Output the [X, Y] coordinate of the center of the cell containing the given text.  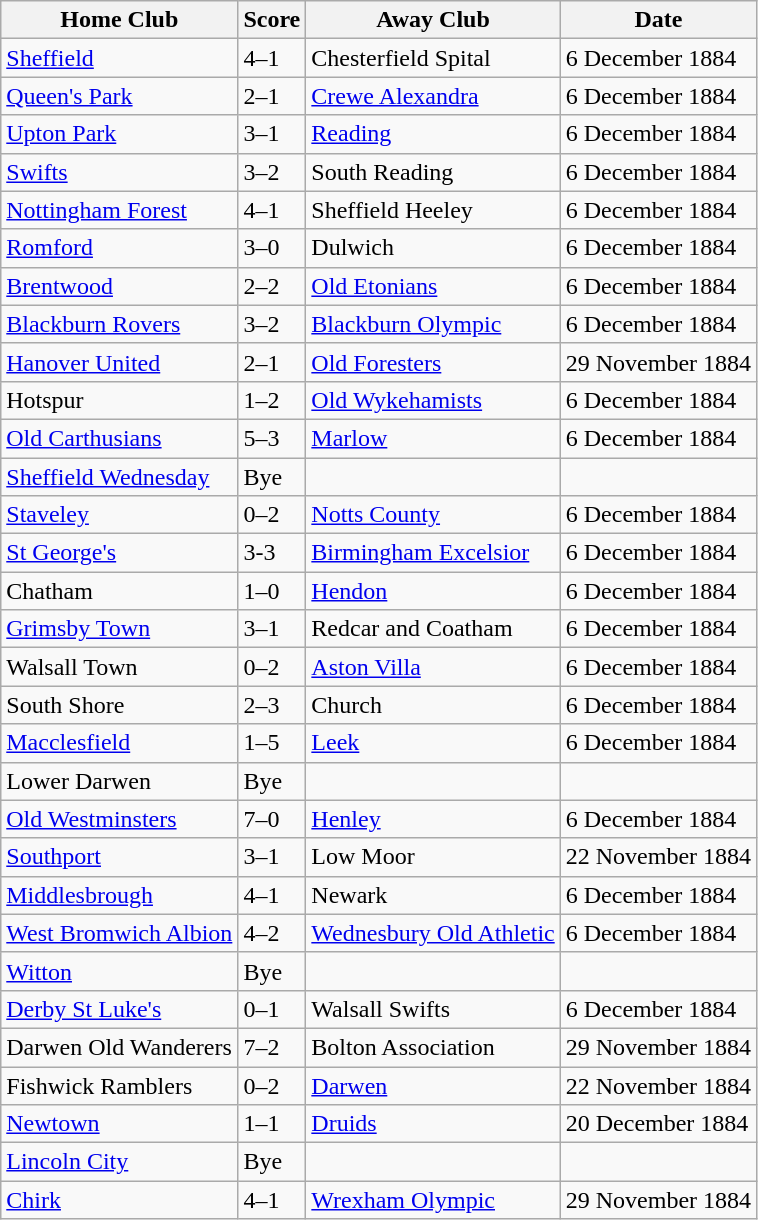
Marlow [433, 438]
Chesterfield Spital [433, 58]
Hotspur [120, 400]
Old Westminsters [120, 819]
Middlesbrough [120, 895]
Wrexham Olympic [433, 1200]
Low Moor [433, 857]
Chirk [120, 1200]
Lower Darwen [120, 781]
Date [658, 20]
2–3 [272, 705]
Sheffield [120, 58]
Crewe Alexandra [433, 96]
20 December 1884 [658, 1124]
Darwen Old Wanderers [120, 1047]
Newark [433, 895]
Blackburn Rovers [120, 324]
Nottingham Forest [120, 210]
Wednesbury Old Athletic [433, 933]
Hanover United [120, 362]
Witton [120, 971]
Away Club [433, 20]
Druids [433, 1124]
Score [272, 20]
Old Etonians [433, 286]
Derby St Luke's [120, 1009]
Old Wykehamists [433, 400]
Henley [433, 819]
1–1 [272, 1124]
1–2 [272, 400]
Walsall Swifts [433, 1009]
Reading [433, 134]
Darwen [433, 1085]
Home Club [120, 20]
3–0 [272, 248]
7–0 [272, 819]
Old Carthusians [120, 438]
Macclesfield [120, 743]
Newtown [120, 1124]
Birmingham Excelsior [433, 553]
Aston Villa [433, 667]
Staveley [120, 515]
Walsall Town [120, 667]
2–2 [272, 286]
Romford [120, 248]
Brentwood [120, 286]
Redcar and Coatham [433, 629]
Swifts [120, 172]
Sheffield Wednesday [120, 477]
South Shore [120, 705]
Old Foresters [433, 362]
West Bromwich Albion [120, 933]
Lincoln City [120, 1162]
Dulwich [433, 248]
Blackburn Olympic [433, 324]
Church [433, 705]
Leek [433, 743]
Fishwick Ramblers [120, 1085]
Hendon [433, 591]
Sheffield Heeley [433, 210]
Upton Park [120, 134]
St George's [120, 553]
Notts County [433, 515]
7–2 [272, 1047]
Grimsby Town [120, 629]
5–3 [272, 438]
4–2 [272, 933]
South Reading [433, 172]
Queen's Park [120, 96]
0–1 [272, 1009]
Bolton Association [433, 1047]
Chatham [120, 591]
Southport [120, 857]
3-3 [272, 553]
1–0 [272, 591]
1–5 [272, 743]
